Scan for the cell matching the given text and deliver its [x, y] coordinate at center. 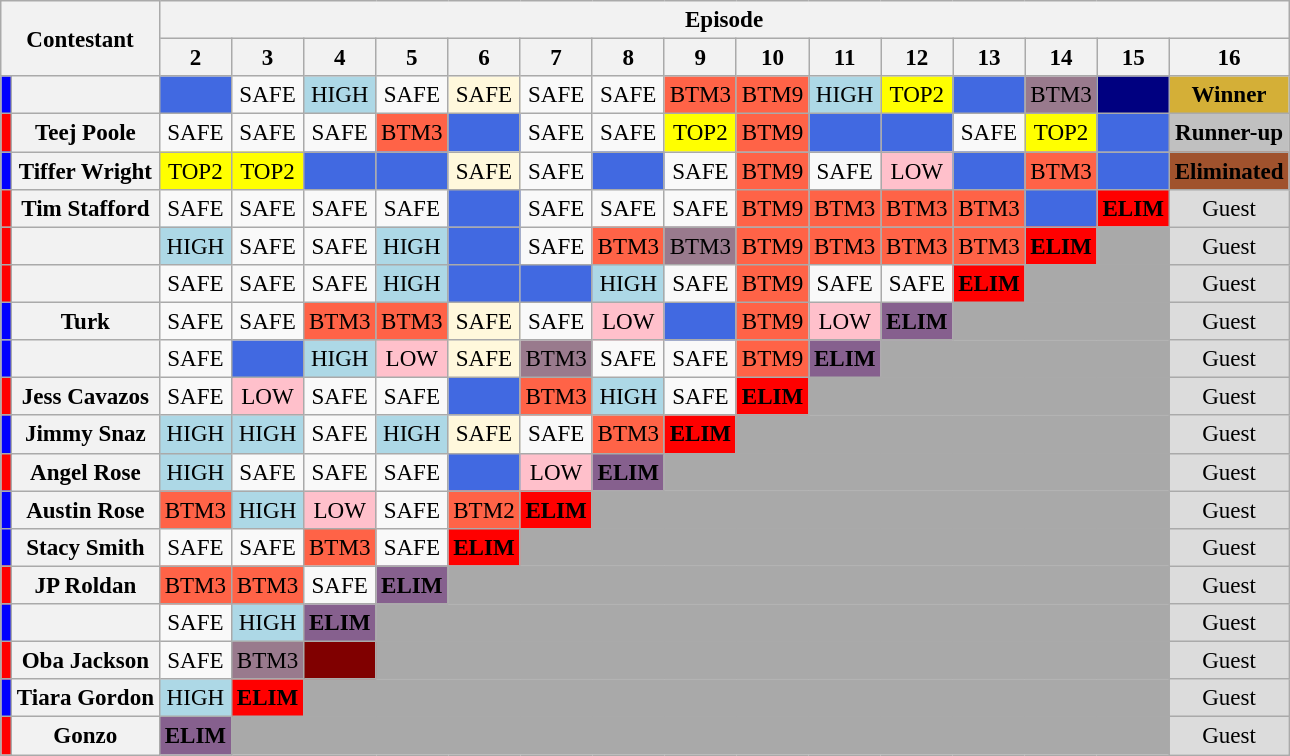
Teej Poole [85, 133]
6 [484, 58]
Tiffer Wright [85, 171]
2 [195, 58]
Turk [85, 322]
Runner-up [1229, 133]
5 [412, 58]
10 [772, 58]
Tiara Gordon [85, 698]
Winner [1229, 95]
12 [917, 58]
11 [845, 58]
Stacy Smith [85, 548]
8 [628, 58]
Oba Jackson [85, 661]
JP Roldan [85, 585]
13 [989, 58]
4 [340, 58]
Jimmy Snaz [85, 435]
Gonzo [85, 736]
Contestant [80, 38]
Tim Stafford [85, 209]
Angel Rose [85, 472]
7 [556, 58]
BTM2 [484, 510]
16 [1229, 58]
Austin Rose [85, 510]
15 [1133, 58]
9 [700, 58]
Episode [724, 20]
14 [1061, 58]
Jess Cavazos [85, 397]
Eliminated [1229, 171]
3 [267, 58]
